For the text-containing cell, return its midpoint in [X, Y] coordinate format. 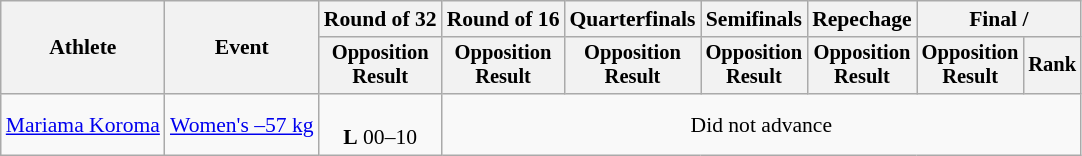
Round of 32 [380, 19]
L 00–10 [380, 124]
Athlete [83, 48]
Quarterfinals [632, 19]
Repechage [862, 19]
Semifinals [754, 19]
Final / [999, 19]
Event [242, 48]
Rank [1052, 66]
Women's –57 kg [242, 124]
Mariama Koroma [83, 124]
Did not advance [762, 124]
Round of 16 [504, 19]
